For the text-containing cell, return its midpoint in [x, y] coordinate format. 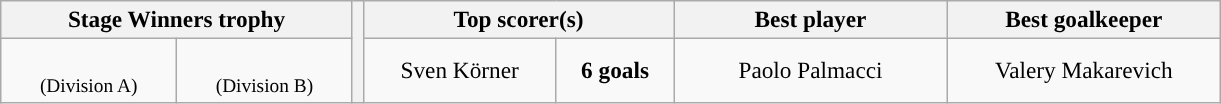
Top scorer(s) [518, 19]
(Division B) [265, 70]
Paolo Palmacci [810, 70]
Best player [810, 19]
(Division A) [89, 70]
Valery Makarevich [1084, 70]
Best goalkeeper [1084, 19]
6 goals [615, 70]
Stage Winners trophy [177, 19]
Sven Körner [460, 70]
